Find where the given text appears and provide that cell's center as [x, y] coordinate. 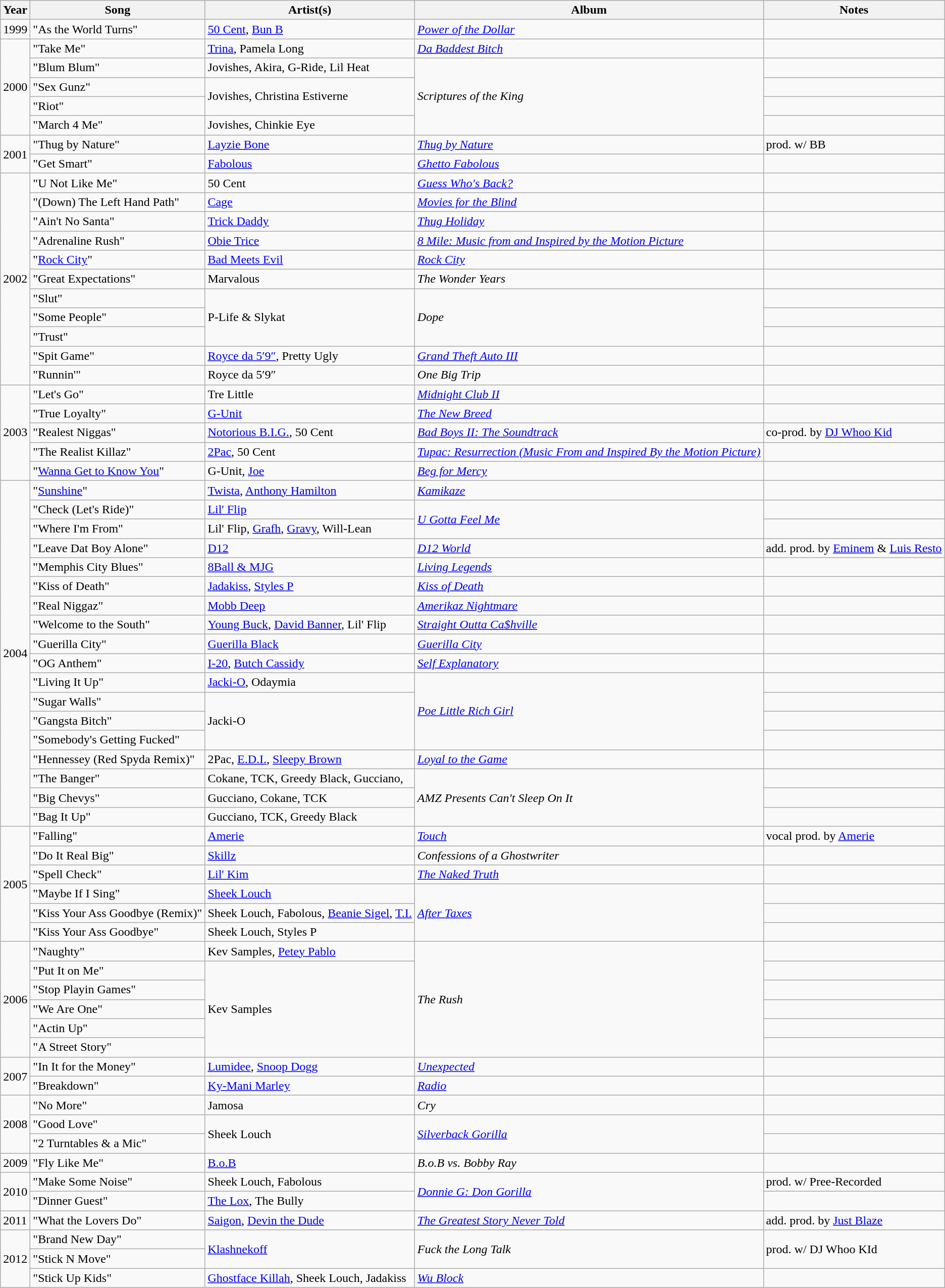
"Thug by Nature" [118, 144]
"OG Anthem" [118, 663]
2006 [15, 999]
2009 [15, 1162]
"Kiss Your Ass Goodbye (Remix)" [118, 913]
"Riot" [118, 106]
"Good Love" [118, 1124]
"Kiss Your Ass Goodbye" [118, 932]
"Dinner Guest" [118, 1201]
Ghostface Killah, Sheek Louch, Jadakiss [310, 1278]
"Rock City" [118, 260]
After Taxes [589, 913]
The Rush [589, 999]
Marvalous [310, 279]
Year [15, 10]
Dope [589, 317]
Confessions of a Ghostwriter [589, 855]
"Breakdown" [118, 1086]
"(Down) The Left Hand Path" [118, 202]
"A Street Story" [118, 1047]
"Falling" [118, 836]
Scriptures of the King [589, 96]
"Blum Blum" [118, 68]
Midnight Club II [589, 394]
prod. w/ Pree-Recorded [854, 1182]
Klashnekoff [310, 1249]
Ghetto Fabolous [589, 164]
Poe Little Rich Girl [589, 711]
Skillz [310, 855]
Tupac: Resurrection (Music From and Inspired By the Motion Picture) [589, 452]
2010 [15, 1192]
"Wanna Get to Know You" [118, 471]
"Some People" [118, 317]
Grand Theft Auto III [589, 356]
Cry [589, 1105]
Loyal to the Game [589, 759]
2003 [15, 433]
Touch [589, 836]
"Gangsta Bitch" [118, 721]
Sheek Louch, Styles P [310, 932]
Gucciano, Cokane, TCK [310, 797]
Jovishes, Akira, G-Ride, Lil Heat [310, 68]
The Naked Truth [589, 875]
2007 [15, 1076]
Guess Who's Back? [589, 183]
Thug Holiday [589, 221]
"Take Me" [118, 48]
"Do It Real Big" [118, 855]
Lumidee, Snoop Dogg [310, 1066]
Kev Samples [310, 1009]
Royce da 5′9″ [310, 375]
Jacki-O, Odaymia [310, 682]
2005 [15, 884]
"Runnin'" [118, 375]
"Where I'm From" [118, 528]
Bad Meets Evil [310, 260]
Da Baddest Bitch [589, 48]
"In It for the Money" [118, 1066]
I-20, Butch Cassidy [310, 663]
B.o.B [310, 1162]
2008 [15, 1124]
"Real Niggaz" [118, 606]
Sheek Louch, Fabolous [310, 1182]
Ky-Mani Marley [310, 1086]
Lil' Flip, Grafh, Gravy, Will-Lean [310, 528]
Cokane, TCK, Greedy Black, Gucciano, [310, 778]
Guerilla Black [310, 644]
Radio [589, 1086]
2Pac, 50 Cent [310, 452]
Movies for the Blind [589, 202]
"2 Turntables & a Mic" [118, 1143]
2004 [15, 653]
Jacki-O [310, 721]
"The Banger" [118, 778]
"Welcome to the South" [118, 625]
Kev Samples, Petey Pablo [310, 951]
50 Cent [310, 183]
Artist(s) [310, 10]
vocal prod. by Amerie [854, 836]
8 Mile: Music from and Inspired by the Motion Picture [589, 241]
"Hennessey (Red Spyda Remix)" [118, 759]
"Spit Game" [118, 356]
"Sunshine" [118, 490]
"Living It Up" [118, 682]
"True Loyalty" [118, 413]
"Realest Niggas" [118, 433]
50 Cent, Bun B [310, 29]
Beg for Mercy [589, 471]
Trick Daddy [310, 221]
Straight Outta Ca$hville [589, 625]
"Kiss of Death" [118, 586]
"Put It on Me" [118, 971]
"Stick N Move" [118, 1259]
Sheek Louch, Fabolous, Beanie Sigel, T.I. [310, 913]
Obie Trice [310, 241]
The Wonder Years [589, 279]
Wu Block [589, 1278]
"What the Lovers Do" [118, 1220]
"Bag It Up" [118, 817]
Self Explanatory [589, 663]
Song [118, 10]
prod. w/ BB [854, 144]
Lil' Kim [310, 875]
One Big Trip [589, 375]
"Check (Let's Ride)" [118, 509]
"Leave Dat Boy Alone" [118, 548]
2002 [15, 279]
U Gotta Feel Me [589, 519]
P-Life & Slykat [310, 317]
"Let's Go" [118, 394]
prod. w/ DJ Whoo KId [854, 1249]
"Maybe If I Sing" [118, 894]
Bad Boys II: The Soundtrack [589, 433]
"Memphis City Blues" [118, 567]
Notes [854, 10]
G-Unit [310, 413]
G-Unit, Joe [310, 471]
Rock City [589, 260]
"Somebody's Getting Fucked" [118, 740]
B.o.B vs. Bobby Ray [589, 1162]
Jadakiss, Styles P [310, 586]
"No More" [118, 1105]
"Big Chevys" [118, 797]
Jovishes, Christina Estiverne [310, 96]
"Great Expectations" [118, 279]
2000 [15, 87]
"Actin Up" [118, 1028]
"Adrenaline Rush" [118, 241]
Trina, Pamela Long [310, 48]
Fabolous [310, 164]
Royce da 5′9″, Pretty Ugly [310, 356]
2Pac, E.D.I., Sleepy Brown [310, 759]
"Stick Up Kids" [118, 1278]
"Ain't No Santa" [118, 221]
"We Are One" [118, 1009]
Notorious B.I.G., 50 Cent [310, 433]
Kamikaze [589, 490]
Tre Little [310, 394]
add. prod. by Just Blaze [854, 1220]
"Slut" [118, 298]
Silverback Gorilla [589, 1134]
The Lox, The Bully [310, 1201]
D12 [310, 548]
D12 World [589, 548]
Twista, Anthony Hamilton [310, 490]
"Trust" [118, 337]
2001 [15, 154]
The Greatest Story Never Told [589, 1220]
co-prod. by DJ Whoo Kid [854, 433]
1999 [15, 29]
"Sex Gunz" [118, 87]
Amerikaz Nightmare [589, 606]
Layzie Bone [310, 144]
"Brand New Day" [118, 1240]
Guerilla City [589, 644]
Jovishes, Chinkie Eye [310, 125]
"Make Some Noise" [118, 1182]
"Get Smart" [118, 164]
"U Not Like Me" [118, 183]
Mobb Deep [310, 606]
Young Buck, David Banner, Lil' Flip [310, 625]
AMZ Presents Can't Sleep On It [589, 797]
"Sugar Walls" [118, 702]
8Ball & MJG [310, 567]
"As the World Turns" [118, 29]
"Guerilla City" [118, 644]
"Spell Check" [118, 875]
Donnie G: Don Gorilla [589, 1192]
Gucciano, TCK, Greedy Black [310, 817]
Unexpected [589, 1066]
"The Realist Killaz" [118, 452]
"March 4 Me" [118, 125]
The New Breed [589, 413]
Thug by Nature [589, 144]
Fuck the Long Talk [589, 1249]
Jamosa [310, 1105]
"Naughty" [118, 951]
"Fly Like Me" [118, 1162]
Cage [310, 202]
2012 [15, 1259]
Saigon, Devin the Dude [310, 1220]
"Stop Playin Games" [118, 990]
add. prod. by Eminem & Luis Resto [854, 548]
Lil' Flip [310, 509]
Power of the Dollar [589, 29]
Amerie [310, 836]
2011 [15, 1220]
Kiss of Death [589, 586]
Album [589, 10]
Living Legends [589, 567]
